Capture the cell that displays the provided text and extract its (x, y) central coordinate. 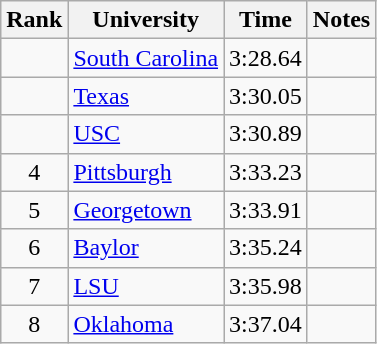
Pittsburgh (146, 172)
3:37.04 (266, 324)
Notes (341, 20)
University (146, 20)
Rank (34, 20)
3:33.23 (266, 172)
6 (34, 248)
3:35.98 (266, 286)
Oklahoma (146, 324)
8 (34, 324)
5 (34, 210)
Texas (146, 96)
Baylor (146, 248)
7 (34, 286)
South Carolina (146, 58)
Georgetown (146, 210)
3:30.05 (266, 96)
4 (34, 172)
3:30.89 (266, 134)
3:28.64 (266, 58)
USC (146, 134)
3:35.24 (266, 248)
LSU (146, 286)
3:33.91 (266, 210)
Time (266, 20)
